Capture the cell that displays the provided text and extract its [X, Y] central coordinate. 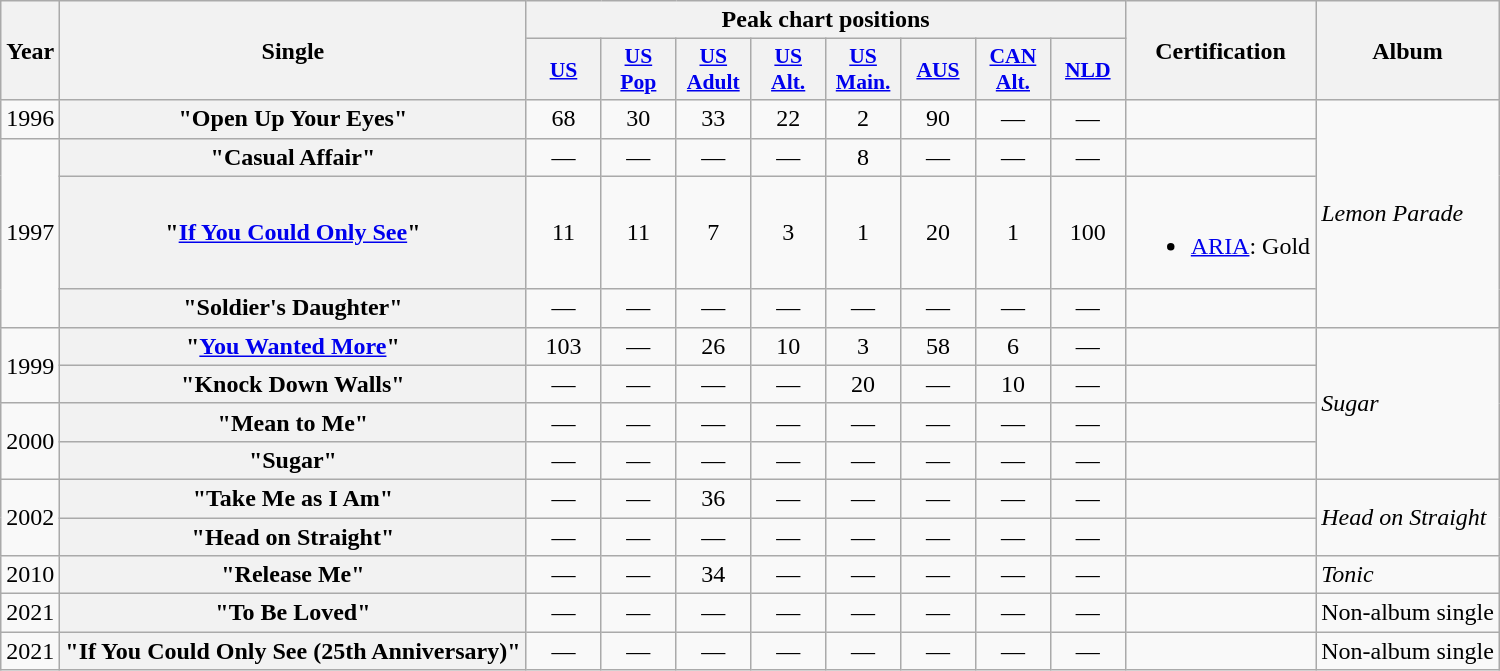
1996 [30, 119]
"Head on Straight" [293, 537]
"Soldier's Daughter" [293, 308]
Sugar [1408, 403]
USAlt. [788, 70]
2000 [30, 441]
NLD [1088, 70]
"Mean to Me" [293, 422]
USPop [638, 70]
USAdult [714, 70]
22 [788, 119]
"Sugar" [293, 460]
Tonic [1408, 575]
Lemon Parade [1408, 214]
58 [938, 346]
1999 [30, 365]
7 [714, 232]
"Take Me as I Am" [293, 498]
68 [564, 119]
Peak chart positions [826, 20]
"If You Could Only See (25th Anniversary)" [293, 651]
"Release Me" [293, 575]
Certification [1220, 50]
2010 [30, 575]
100 [1088, 232]
"Casual Affair" [293, 157]
30 [638, 119]
CANAlt. [1012, 70]
AUS [938, 70]
103 [564, 346]
6 [1012, 346]
26 [714, 346]
36 [714, 498]
90 [938, 119]
Album [1408, 50]
ARIA: Gold [1220, 232]
2002 [30, 517]
"If You Could Only See" [293, 232]
"Open Up Your Eyes" [293, 119]
"Knock Down Walls" [293, 384]
US [564, 70]
33 [714, 119]
"To Be Loved" [293, 613]
Year [30, 50]
34 [714, 575]
"You Wanted More" [293, 346]
USMain. [864, 70]
2 [864, 119]
Head on Straight [1408, 517]
8 [864, 157]
1997 [30, 232]
Single [293, 50]
